Search for the cell housing the specified text and yield its (X, Y) center coordinate. 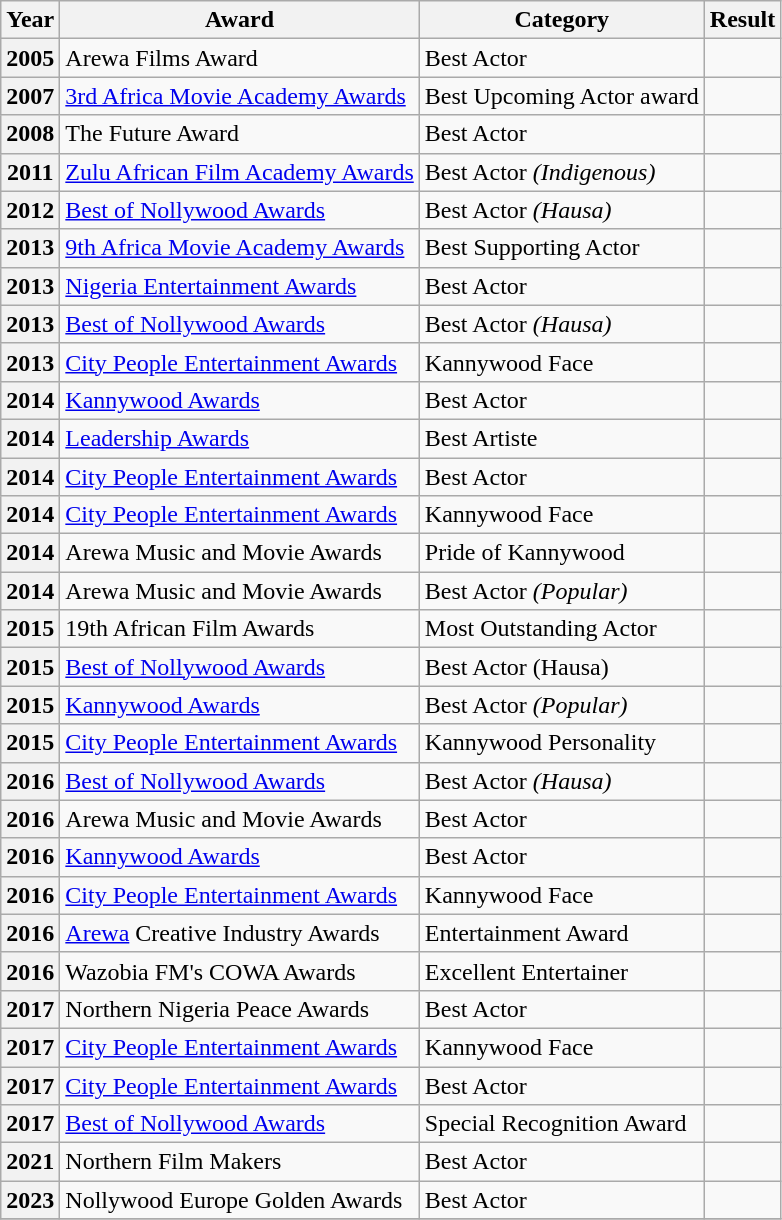
Kannywood Personality (562, 743)
9th Africa Movie Academy Awards (240, 248)
2008 (30, 134)
Award (240, 20)
2005 (30, 58)
Pride of Kannywood (562, 553)
2012 (30, 210)
2011 (30, 172)
Arewa Creative Industry Awards (240, 933)
Entertainment Award (562, 933)
Best Artiste (562, 438)
Wazobia FM's COWA Awards (240, 971)
Northern Nigeria Peace Awards (240, 1009)
Best Upcoming Actor award (562, 96)
19th African Film Awards (240, 629)
Category (562, 20)
Best Actor (Indigenous) (562, 172)
Zulu African Film Academy Awards (240, 172)
Most Outstanding Actor (562, 629)
3rd Africa Movie Academy Awards (240, 96)
Arewa Films Award (240, 58)
Leadership Awards (240, 438)
2007 (30, 96)
2023 (30, 1200)
Excellent Entertainer (562, 971)
Nollywood Europe Golden Awards (240, 1200)
Special Recognition Award (562, 1124)
Year (30, 20)
Best Supporting Actor (562, 248)
Result (742, 20)
2021 (30, 1162)
The Future Award (240, 134)
Nigeria Entertainment Awards (240, 286)
Northern Film Makers (240, 1162)
